Return (X, Y) of the center of cell containing provided text 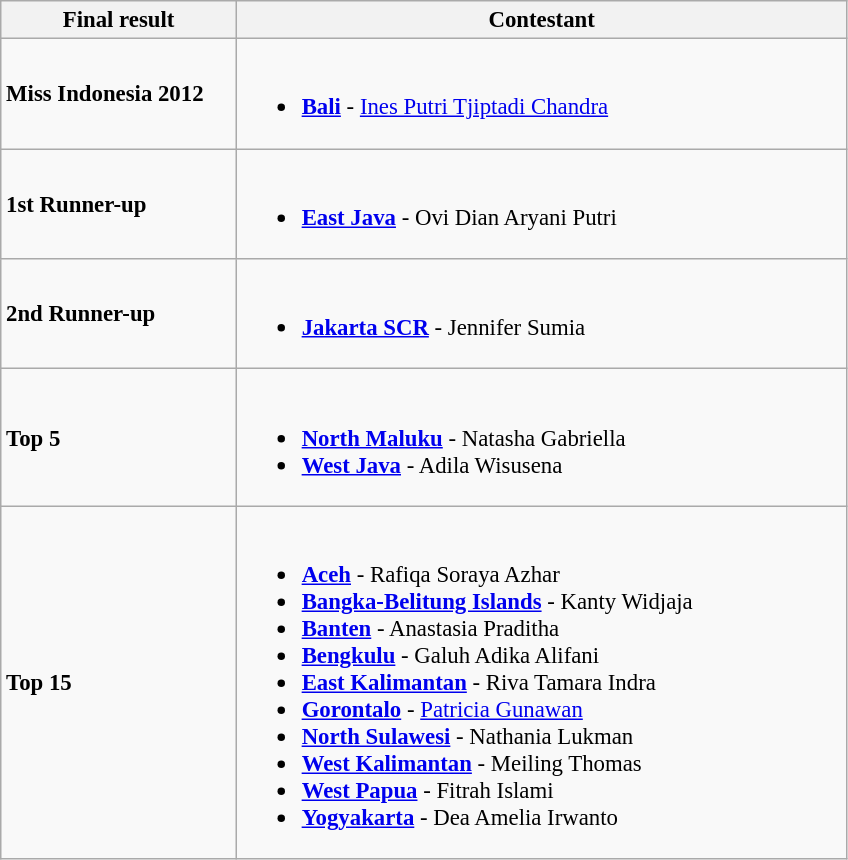
2nd Runner-up (119, 314)
Miss Indonesia 2012 (119, 94)
Top 15 (119, 682)
Jakarta SCR - Jennifer Sumia (542, 314)
Top 5 (119, 438)
Contestant (542, 20)
Final result (119, 20)
North Maluku - Natasha Gabriella West Java - Adila Wisusena (542, 438)
1st Runner-up (119, 204)
Bali - Ines Putri Tjiptadi Chandra (542, 94)
East Java - Ovi Dian Aryani Putri (542, 204)
